Identify which cell holds the provided text, then report its [x, y] central coordinate. 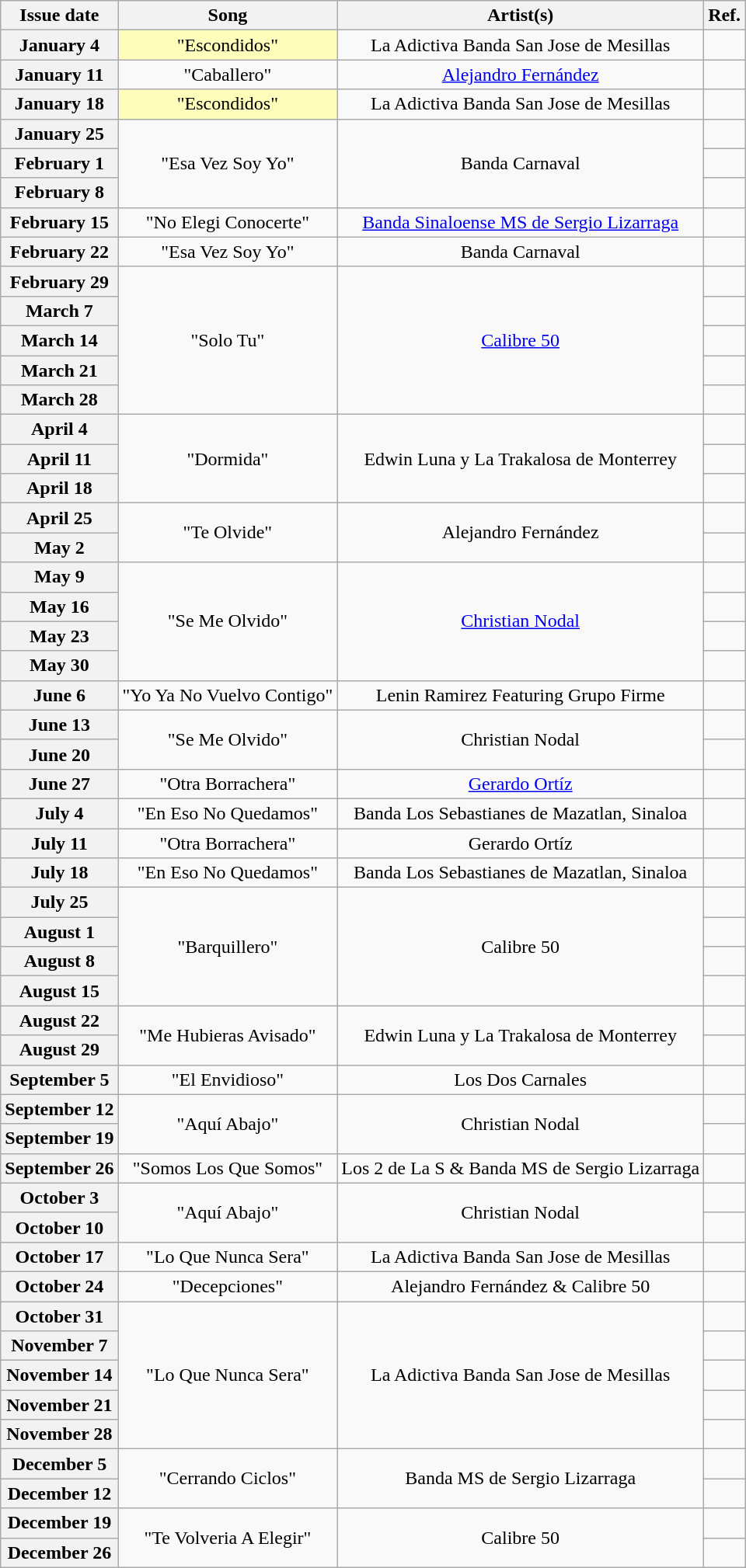
February 8 [59, 193]
June 20 [59, 754]
February 1 [59, 163]
May 2 [59, 548]
"Caballero" [228, 75]
January 11 [59, 75]
"Dormida" [228, 459]
Issue date [59, 16]
"Me Hubieras Avisado" [228, 1035]
"Te Volveria A Elegir" [228, 1538]
September 19 [59, 1139]
March 7 [59, 311]
December 5 [59, 1464]
Lenin Ramirez Featuring Grupo Firme [521, 695]
May 9 [59, 577]
August 1 [59, 932]
January 25 [59, 134]
"No Elegi Conocerte" [228, 222]
November 28 [59, 1434]
"Cerrando Ciclos" [228, 1479]
Banda MS de Sergio Lizarraga [521, 1479]
Los 2 de La S & Banda MS de Sergio Lizarraga [521, 1168]
May 30 [59, 666]
October 10 [59, 1227]
August 29 [59, 1050]
February 15 [59, 222]
July 25 [59, 902]
June 13 [59, 725]
April 4 [59, 429]
October 3 [59, 1198]
November 14 [59, 1375]
July 4 [59, 813]
September 12 [59, 1109]
September 26 [59, 1168]
September 5 [59, 1080]
October 24 [59, 1286]
December 26 [59, 1552]
Alejandro Fernández & Calibre 50 [521, 1286]
March 14 [59, 340]
"Decepciones" [228, 1286]
Los Dos Carnales [521, 1080]
December 19 [59, 1523]
Song [228, 16]
August 22 [59, 1020]
August 8 [59, 961]
Ref. [724, 16]
April 25 [59, 518]
"Solo Tu" [228, 340]
November 21 [59, 1405]
"Somos Los Que Somos" [228, 1168]
"El Envidioso" [228, 1080]
August 15 [59, 991]
January 18 [59, 104]
April 18 [59, 488]
May 23 [59, 636]
January 4 [59, 45]
May 16 [59, 607]
March 21 [59, 370]
February 22 [59, 252]
October 17 [59, 1257]
"Te Olvide" [228, 533]
"Barquillero" [228, 947]
"Yo Ya No Vuelvo Contigo" [228, 695]
March 28 [59, 400]
Artist(s) [521, 16]
December 12 [59, 1493]
November 7 [59, 1346]
April 11 [59, 459]
July 18 [59, 873]
July 11 [59, 843]
June 27 [59, 784]
February 29 [59, 281]
October 31 [59, 1316]
June 6 [59, 695]
Banda Sinaloense MS de Sergio Lizarraga [521, 222]
